Capture the cell that displays the provided text and extract its [X, Y] central coordinate. 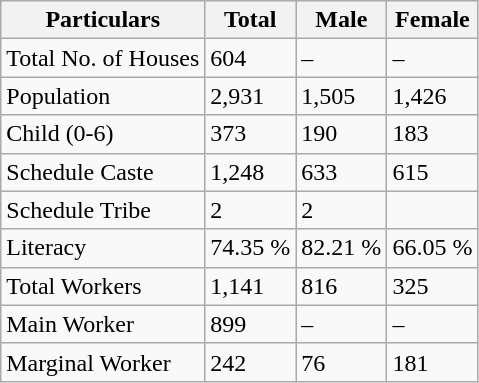
Literacy [103, 248]
Main Worker [103, 324]
615 [432, 172]
190 [342, 134]
Total [250, 20]
816 [342, 286]
181 [432, 362]
Schedule Caste [103, 172]
2,931 [250, 96]
Total No. of Houses [103, 58]
Male [342, 20]
604 [250, 58]
1,505 [342, 96]
66.05 % [432, 248]
74.35 % [250, 248]
325 [432, 286]
1,141 [250, 286]
82.21 % [342, 248]
633 [342, 172]
373 [250, 134]
Particulars [103, 20]
242 [250, 362]
Child (0-6) [103, 134]
Female [432, 20]
183 [432, 134]
Population [103, 96]
1,248 [250, 172]
Marginal Worker [103, 362]
899 [250, 324]
1,426 [432, 96]
76 [342, 362]
Schedule Tribe [103, 210]
Total Workers [103, 286]
